Pinpoint the cell where the given text exists, returning its [x, y] midpoint coordinate. 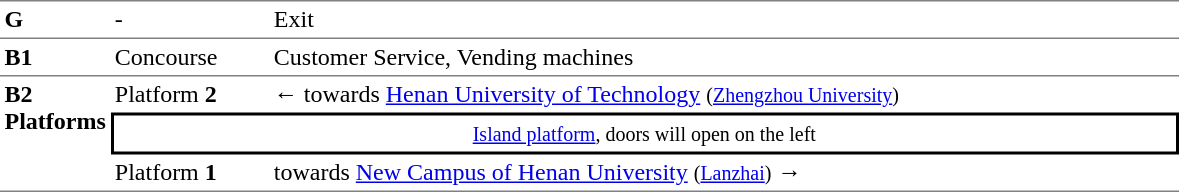
B2Platforms [55, 134]
B1 [55, 58]
towards New Campus of Henan University (Lanzhai) → [724, 173]
- [190, 19]
← towards Henan University of Technology (Zhengzhou University) [724, 94]
Platform 2 [190, 94]
Concourse [190, 58]
Island platform, doors will open on the left [644, 133]
Customer Service, Vending machines [724, 58]
Exit [724, 19]
G [55, 19]
Platform 1 [190, 173]
